Output the [x, y] coordinate of the center of the cell containing the given text.  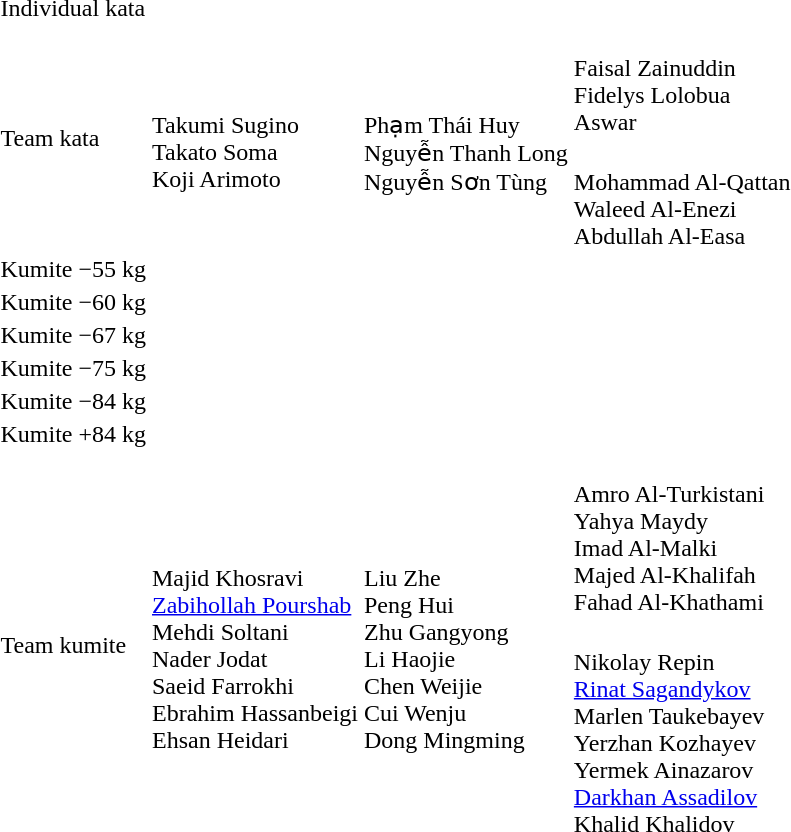
Takumi SuginoTakato SomaKoji Arimoto [256, 138]
Phạm Thái HuyNguyễn Thanh LongNguyễn Sơn Tùng [466, 138]
